Pinpoint the cell where the given text exists, returning its [X, Y] midpoint coordinate. 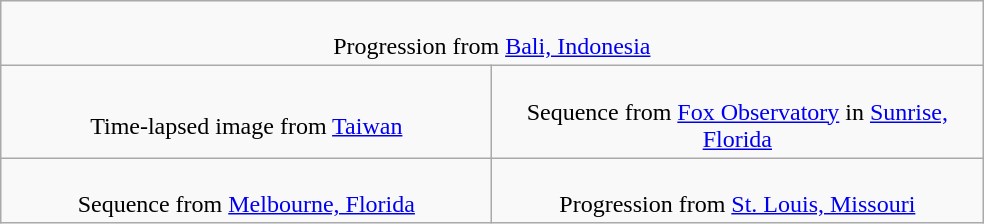
Sequence from Fox Observatory in Sunrise, Florida [738, 112]
Sequence from Melbourne, Florida [246, 190]
Progression from St. Louis, Missouri [738, 190]
Progression from Bali, Indonesia [492, 34]
Time-lapsed image from Taiwan [246, 112]
